Return (x, y) of the center of cell containing provided text 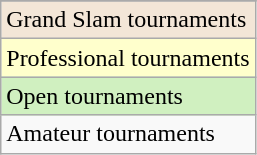
Professional tournaments (128, 58)
Grand Slam tournaments (128, 20)
Open tournaments (128, 96)
Amateur tournaments (128, 134)
